Extract the [x, y] coordinate from the center of the cell holding the provided text.  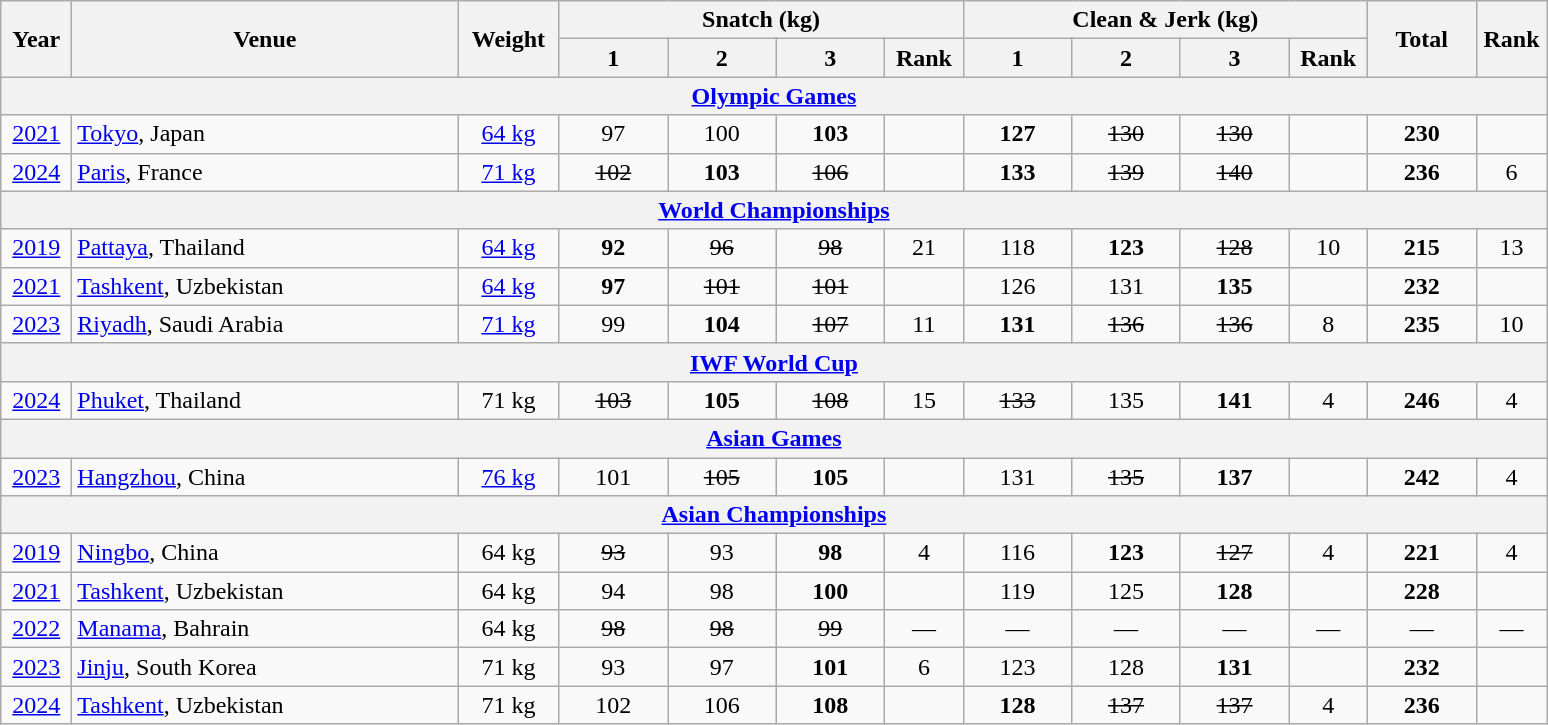
Asian Championships [774, 515]
11 [924, 324]
8 [1328, 324]
104 [722, 324]
World Championships [774, 210]
Manama, Bahrain [265, 629]
140 [1234, 172]
13 [1512, 248]
215 [1422, 248]
Jinju, South Korea [265, 667]
76 kg [508, 477]
IWF World Cup [774, 362]
Asian Games [774, 438]
96 [722, 248]
Riyadh, Saudi Arabia [265, 324]
21 [924, 248]
2022 [36, 629]
Tokyo, Japan [265, 134]
Weight [508, 39]
246 [1422, 400]
221 [1422, 553]
116 [1018, 553]
Clean & Jerk (kg) [1165, 20]
125 [1126, 591]
Paris, France [265, 172]
230 [1422, 134]
Snatch (kg) [761, 20]
107 [830, 324]
Year [36, 39]
235 [1422, 324]
118 [1018, 248]
92 [614, 248]
Hangzhou, China [265, 477]
Ningbo, China [265, 553]
228 [1422, 591]
242 [1422, 477]
15 [924, 400]
141 [1234, 400]
94 [614, 591]
139 [1126, 172]
119 [1018, 591]
Total [1422, 39]
Olympic Games [774, 96]
Phuket, Thailand [265, 400]
Venue [265, 39]
Pattaya, Thailand [265, 248]
126 [1018, 286]
